Capture the cell that displays the provided text and extract its [x, y] central coordinate. 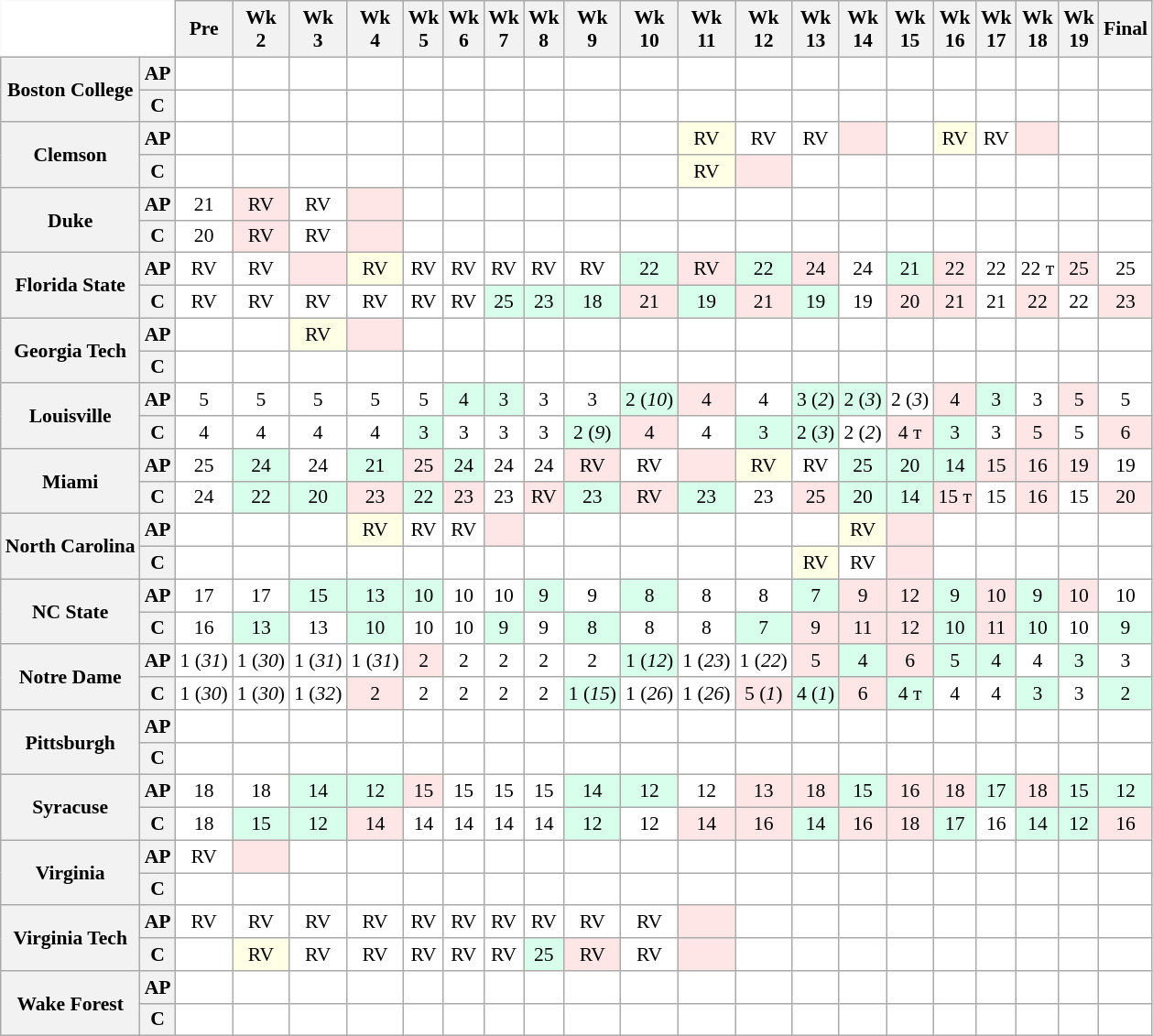
2 (10) [649, 400]
NC State [71, 612]
Pittsburgh [71, 742]
Wk11 [706, 29]
15 т [954, 497]
1 (23) [706, 661]
22 т [1039, 269]
Wk13 [816, 29]
Louisville [71, 416]
1 (12) [649, 661]
Florida State [71, 286]
Wk16 [954, 29]
Boston College [71, 90]
Clemson [71, 156]
Notre Dame [71, 678]
Wk9 [593, 29]
Wk19 [1079, 29]
5 (1) [764, 693]
3 (2) [816, 400]
4 (1) [816, 693]
Wk10 [649, 29]
Wk17 [996, 29]
Wk12 [764, 29]
Duke [71, 220]
Wk6 [463, 29]
Virginia Tech [71, 938]
Wk15 [910, 29]
Virginia [71, 872]
North Carolina [71, 546]
Wk3 [318, 29]
2 (9) [593, 432]
Miami [71, 482]
Syracuse [71, 808]
Final [1126, 29]
1 (22) [764, 661]
Wk4 [375, 29]
1 (32) [318, 693]
Wk2 [261, 29]
2 (2) [863, 432]
Pre [204, 29]
Wake Forest [71, 1004]
Georgia Tech [71, 350]
Wk14 [863, 29]
Wk8 [544, 29]
1 (15) [593, 693]
Wk7 [504, 29]
Wk18 [1039, 29]
Wk5 [424, 29]
